Determine the [x, y] coordinate at the center of the cell enclosing the given text.  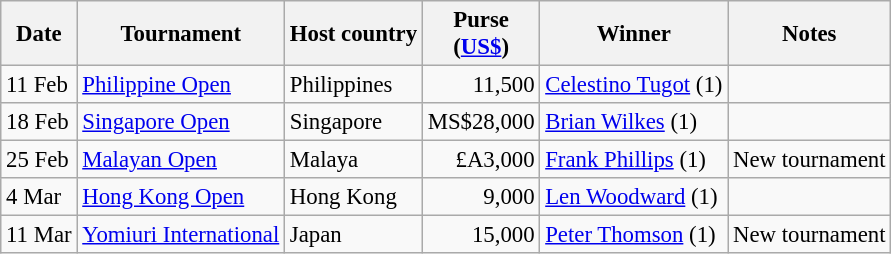
Brian Wilkes (1) [634, 122]
Len Woodward (1) [634, 197]
Host country [354, 34]
Peter Thomson (1) [634, 235]
4 Mar [39, 197]
Hong Kong [354, 197]
£A3,000 [481, 160]
15,000 [481, 235]
Winner [634, 34]
Philippines [354, 85]
Philippine Open [181, 85]
Hong Kong Open [181, 197]
Celestino Tugot (1) [634, 85]
11,500 [481, 85]
Japan [354, 235]
18 Feb [39, 122]
Notes [810, 34]
Frank Phillips (1) [634, 160]
Malayan Open [181, 160]
Malaya [354, 160]
11 Mar [39, 235]
MS$28,000 [481, 122]
11 Feb [39, 85]
Date [39, 34]
Purse(US$) [481, 34]
Yomiuri International [181, 235]
9,000 [481, 197]
Singapore [354, 122]
Singapore Open [181, 122]
Tournament [181, 34]
25 Feb [39, 160]
